For the text-containing cell, return its midpoint in (X, Y) coordinate format. 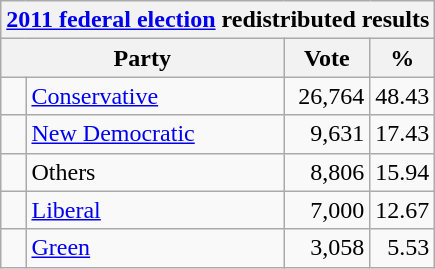
26,764 (327, 96)
Conservative (155, 96)
5.53 (402, 248)
8,806 (327, 172)
15.94 (402, 172)
9,631 (327, 134)
12.67 (402, 210)
17.43 (402, 134)
3,058 (327, 248)
% (402, 58)
48.43 (402, 96)
New Democratic (155, 134)
7,000 (327, 210)
Vote (327, 58)
2011 federal election redistributed results (218, 20)
Liberal (155, 210)
Party (142, 58)
Green (155, 248)
Others (155, 172)
